Search for the cell housing the specified text and yield its (x, y) center coordinate. 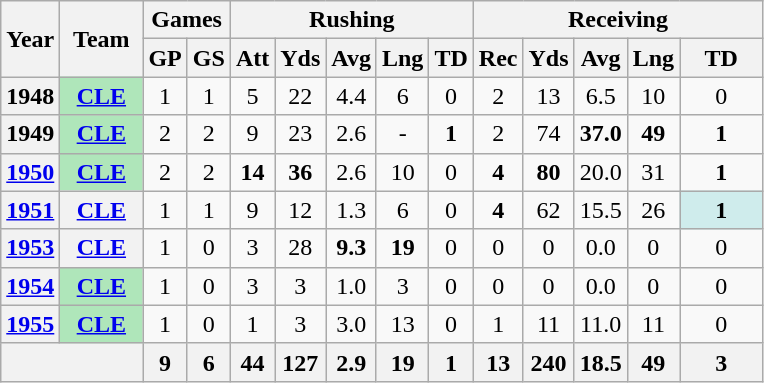
44 (252, 362)
1951 (30, 210)
127 (300, 362)
6.5 (600, 96)
20.0 (600, 172)
Team (102, 39)
GP (165, 58)
2.9 (352, 362)
26 (653, 210)
1.0 (352, 286)
1954 (30, 286)
9.3 (352, 248)
Year (30, 39)
15.5 (600, 210)
31 (653, 172)
62 (548, 210)
18.5 (600, 362)
Rushing (352, 20)
4.4 (352, 96)
Games (186, 20)
Att (252, 58)
1.3 (352, 210)
28 (300, 248)
12 (300, 210)
23 (300, 134)
GS (208, 58)
37.0 (600, 134)
11.0 (600, 324)
14 (252, 172)
Receiving (618, 20)
3.0 (352, 324)
5 (252, 96)
1955 (30, 324)
Rec (498, 58)
74 (548, 134)
1950 (30, 172)
22 (300, 96)
1953 (30, 248)
- (402, 134)
36 (300, 172)
1948 (30, 96)
1949 (30, 134)
80 (548, 172)
240 (548, 362)
